Pinpoint the cell where the given text exists, returning its [X, Y] midpoint coordinate. 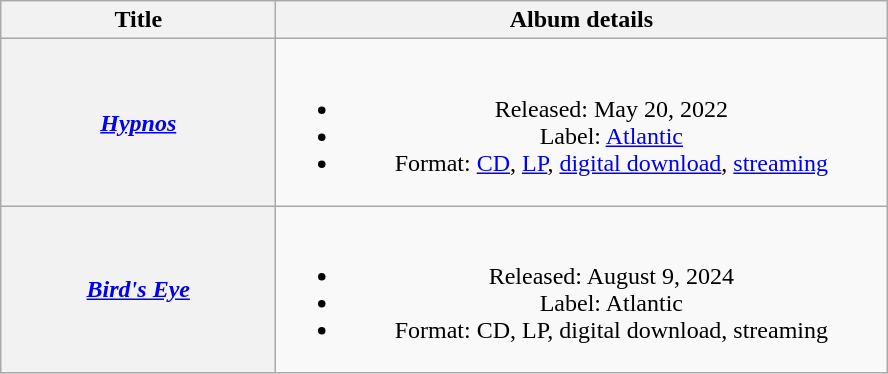
Released: August 9, 2024Label: AtlanticFormat: CD, LP, digital download, streaming [582, 290]
Released: May 20, 2022Label: AtlanticFormat: CD, LP, digital download, streaming [582, 122]
Title [138, 20]
Hypnos [138, 122]
Bird's Eye [138, 290]
Album details [582, 20]
